Identify which cell holds the provided text, then report its [X, Y] central coordinate. 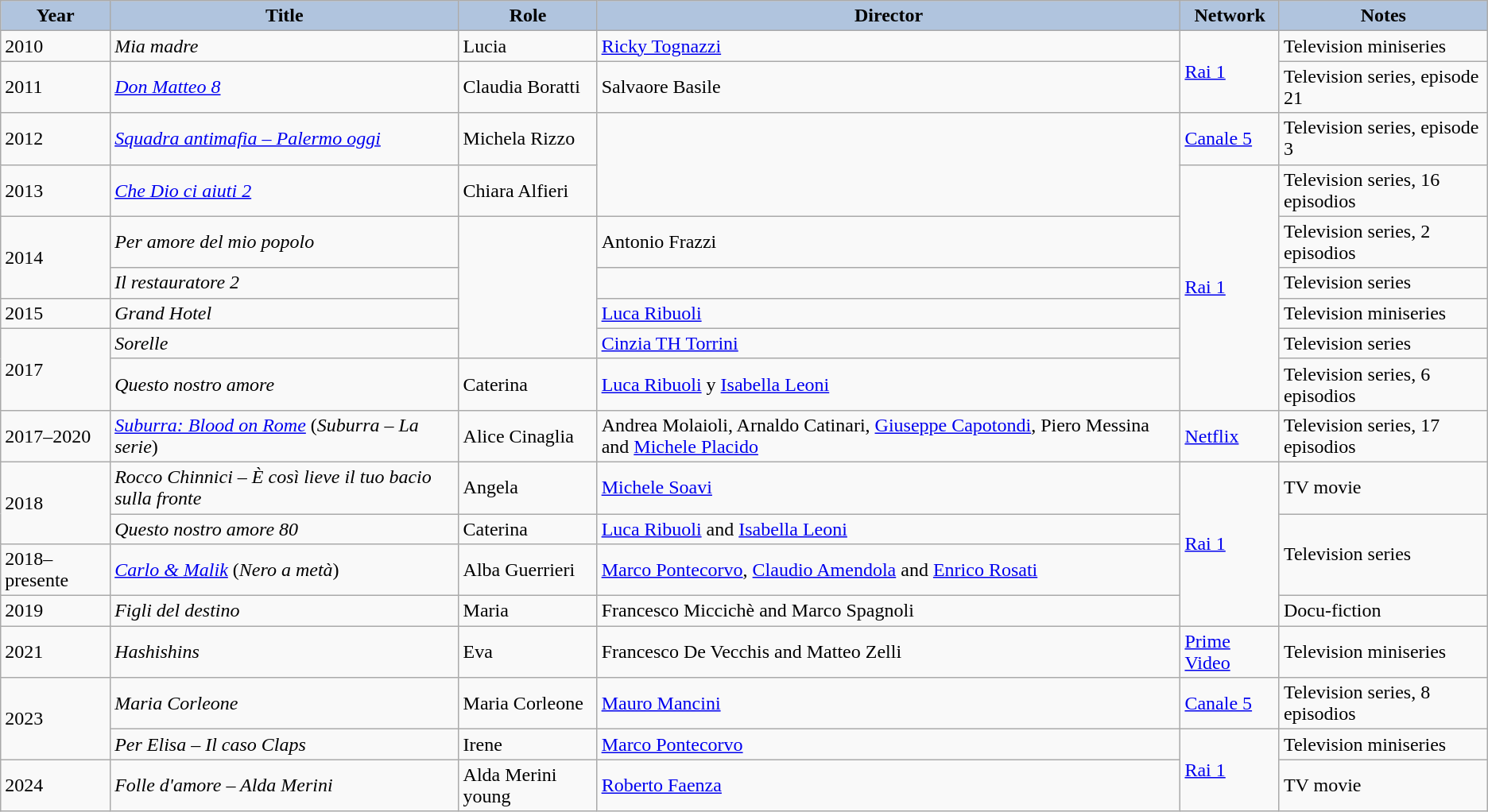
2017 [56, 369]
Roberto Faenza [889, 785]
Lucia [528, 46]
Che Dio ci aiuti 2 [285, 191]
2015 [56, 313]
Francesco De Vecchis and Matteo Zelli [889, 652]
Television series, episode 3 [1383, 138]
Television series, 17 episodios [1383, 435]
Alice Cinaglia [528, 435]
Television series, 8 episodios [1383, 704]
Director [889, 16]
2021 [56, 652]
2013 [56, 191]
Television series, episode 21 [1383, 87]
Luca Ribuoli [889, 313]
2012 [56, 138]
Luca Ribuoli and Isabella Leoni [889, 528]
2024 [56, 785]
Folle d'amore – Alda Merini [285, 785]
Mia madre [285, 46]
Alba Guerrieri [528, 570]
Rocco Chinnici – È così lieve il tuo bacio sulla fronte [285, 488]
Netflix [1230, 435]
Docu-fiction [1383, 611]
Questo nostro amore 80 [285, 528]
Per amore del mio popolo [285, 242]
Luca Ribuoli y Isabella Leoni [889, 385]
Figli del destino [285, 611]
Grand Hotel [285, 313]
Questo nostro amore [285, 385]
Michela Rizzo [528, 138]
Television series, 2 episodios [1383, 242]
Eva [528, 652]
Don Matteo 8 [285, 87]
Suburra: Blood on Rome (Suburra – La serie) [285, 435]
Cinzia TH Torrini [889, 343]
2011 [56, 87]
2019 [56, 611]
2014 [56, 257]
Television series, 6 episodios [1383, 385]
Michele Soavi [889, 488]
2018–presente [56, 570]
Salvaore Basile [889, 87]
Year [56, 16]
Prime Video [1230, 652]
Irene [528, 744]
2010 [56, 46]
Maria [528, 611]
Marco Pontecorvo [889, 744]
Role [528, 16]
Television series, 16 episodios [1383, 191]
Squadra antimafia – Palermo oggi [285, 138]
2023 [56, 718]
2018 [56, 502]
Alda Merini young [528, 785]
Antonio Frazzi [889, 242]
Claudia Boratti [528, 87]
Title [285, 16]
2017–2020 [56, 435]
Notes [1383, 16]
Marco Pontecorvo, Claudio Amendola and Enrico Rosati [889, 570]
Ricky Tognazzi [889, 46]
Network [1230, 16]
Carlo & Malik (Nero a metà) [285, 570]
Hashishins [285, 652]
Andrea Molaioli, Arnaldo Catinari, Giuseppe Capotondi, Piero Messina and Michele Placido [889, 435]
Sorelle [285, 343]
Chiara Alfieri [528, 191]
Francesco Miccichè and Marco Spagnoli [889, 611]
Il restauratore 2 [285, 283]
Angela [528, 488]
Per Elisa – Il caso Claps [285, 744]
Mauro Mancini [889, 704]
